Return the (X, Y) coordinate for the center point of the cell that contains the specified text.  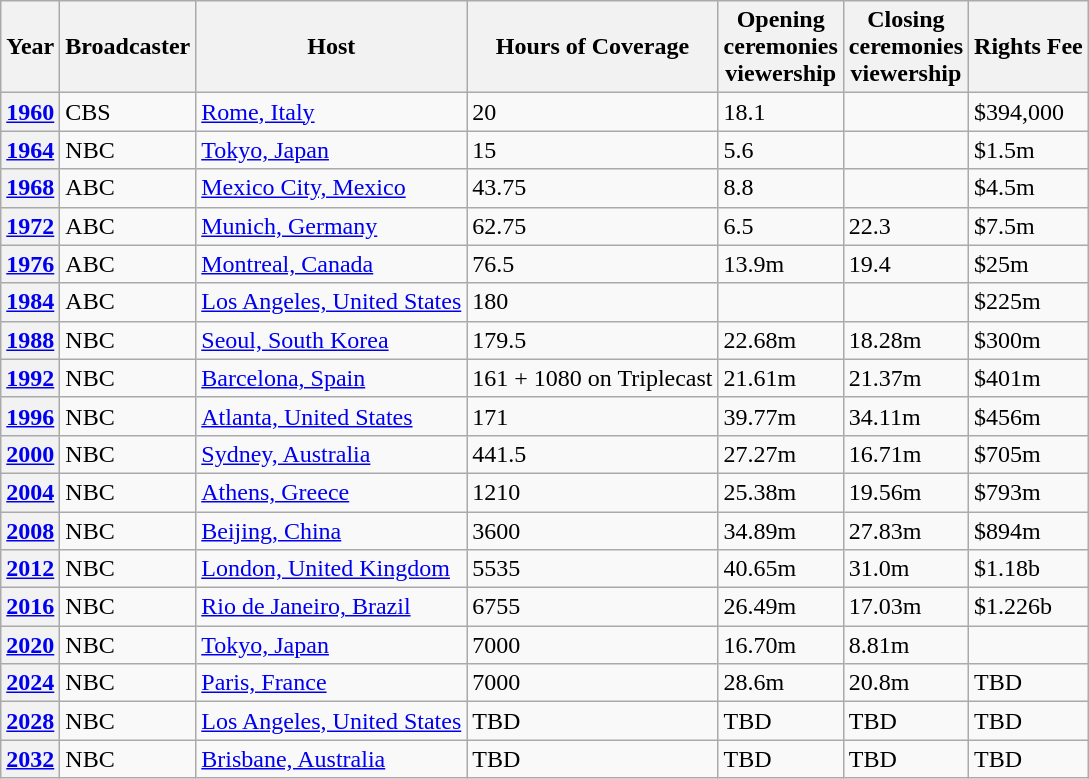
22.3 (906, 226)
76.5 (592, 264)
$394,000 (1029, 112)
13.9m (780, 264)
$705m (1029, 454)
2032 (30, 759)
21.37m (906, 378)
16.70m (780, 645)
2028 (30, 721)
19.4 (906, 264)
Hours of Coverage (592, 47)
$1.226b (1029, 607)
27.27m (780, 454)
180 (592, 302)
19.56m (906, 492)
5535 (592, 569)
Closing ceremonies viewership (906, 47)
Opening ceremonies viewership (780, 47)
15 (592, 150)
$7.5m (1029, 226)
441.5 (592, 454)
1968 (30, 188)
34.11m (906, 416)
25.38m (780, 492)
2000 (30, 454)
28.6m (780, 683)
26.49m (780, 607)
17.03m (906, 607)
161 + 1080 on Triplecast (592, 378)
Atlanta, United States (332, 416)
Montreal, Canada (332, 264)
1984 (30, 302)
2020 (30, 645)
1960 (30, 112)
$1.18b (1029, 569)
$300m (1029, 340)
CBS (128, 112)
1972 (30, 226)
Rome, Italy (332, 112)
$456m (1029, 416)
Brisbane, Australia (332, 759)
Host (332, 47)
8.8 (780, 188)
2004 (30, 492)
2016 (30, 607)
Paris, France (332, 683)
34.89m (780, 531)
39.77m (780, 416)
Beijing, China (332, 531)
6.5 (780, 226)
20 (592, 112)
Seoul, South Korea (332, 340)
20.8m (906, 683)
27.83m (906, 531)
$1.5m (1029, 150)
31.0m (906, 569)
16.71m (906, 454)
22.68m (780, 340)
18.28m (906, 340)
3600 (592, 531)
179.5 (592, 340)
Broadcaster (128, 47)
London, United Kingdom (332, 569)
62.75 (592, 226)
$401m (1029, 378)
1964 (30, 150)
2008 (30, 531)
Mexico City, Mexico (332, 188)
2024 (30, 683)
6755 (592, 607)
Year (30, 47)
Barcelona, Spain (332, 378)
$793m (1029, 492)
$225m (1029, 302)
1992 (30, 378)
$894m (1029, 531)
8.81m (906, 645)
$25m (1029, 264)
43.75 (592, 188)
21.61m (780, 378)
1976 (30, 264)
Rights Fee (1029, 47)
1988 (30, 340)
5.6 (780, 150)
1210 (592, 492)
Sydney, Australia (332, 454)
2012 (30, 569)
18.1 (780, 112)
40.65m (780, 569)
1996 (30, 416)
Rio de Janeiro, Brazil (332, 607)
$4.5m (1029, 188)
Munich, Germany (332, 226)
171 (592, 416)
Athens, Greece (332, 492)
